Scan for the cell matching the given text and deliver its [x, y] coordinate at center. 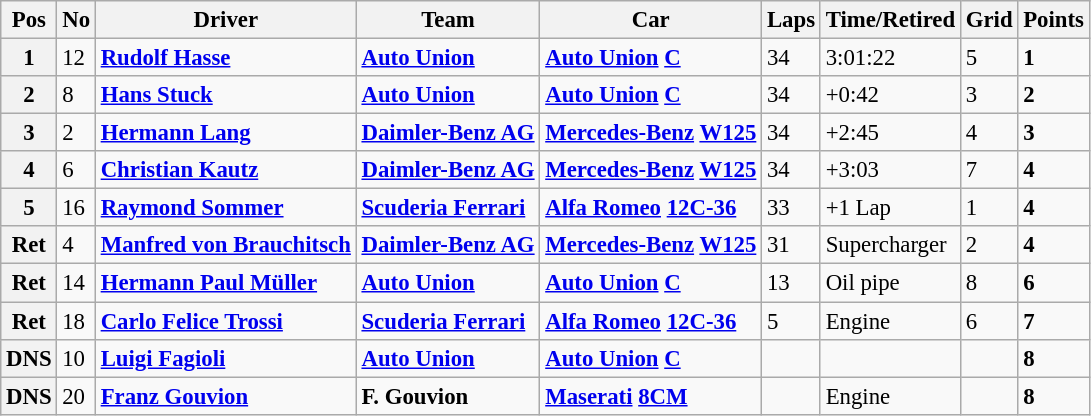
Team [448, 20]
Supercharger [890, 245]
No [76, 20]
Hans Stuck [226, 95]
+0:42 [890, 95]
12 [76, 58]
+2:45 [890, 133]
Maserati 8CM [651, 396]
Hermann Lang [226, 133]
Laps [792, 20]
Manfred von Brauchitsch [226, 245]
Oil pipe [890, 283]
+3:03 [890, 170]
Carlo Felice Trossi [226, 321]
Grid [988, 20]
20 [76, 396]
Franz Gouvion [226, 396]
Rudolf Hasse [226, 58]
Luigi Fagioli [226, 358]
Driver [226, 20]
16 [76, 208]
F. Gouvion [448, 396]
Pos [29, 20]
13 [792, 283]
10 [76, 358]
Time/Retired [890, 20]
Points [1054, 20]
Car [651, 20]
Christian Kautz [226, 170]
3:01:22 [890, 58]
+1 Lap [890, 208]
31 [792, 245]
Raymond Sommer [226, 208]
18 [76, 321]
14 [76, 283]
33 [792, 208]
Hermann Paul Müller [226, 283]
